Identify which cell holds the provided text, then report its [x, y] central coordinate. 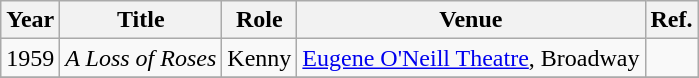
Venue [471, 20]
1959 [30, 58]
Ref. [672, 20]
Year [30, 20]
Title [141, 20]
Eugene O'Neill Theatre, Broadway [471, 58]
A Loss of Roses [141, 58]
Role [260, 20]
Kenny [260, 58]
